Search for the cell housing the specified text and yield its [X, Y] center coordinate. 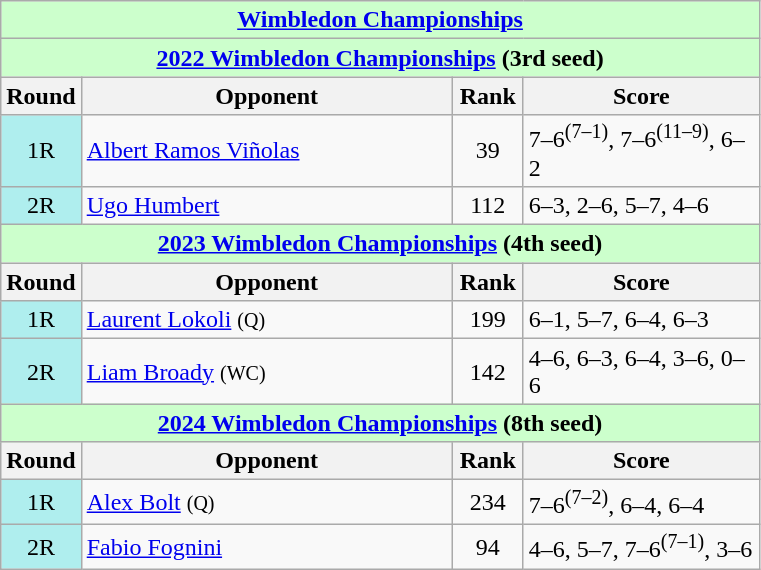
Alex Bolt (Q) [266, 502]
Ugo Humbert [266, 205]
7–6(7–1), 7–6(11–9), 6–2 [641, 151]
142 [488, 372]
4–6, 5–7, 7–6(7–1), 3–6 [641, 546]
2024 Wimbledon Championships (8th seed) [380, 423]
6–1, 5–7, 6–4, 6–3 [641, 320]
Liam Broady (WC) [266, 372]
Laurent Lokoli (Q) [266, 320]
Fabio Fognini [266, 546]
Wimbledon Championships [380, 20]
112 [488, 205]
2022 Wimbledon Championships (3rd seed) [380, 58]
2023 Wimbledon Championships (4th seed) [380, 244]
199 [488, 320]
4–6, 6–3, 6–4, 3–6, 0–6 [641, 372]
39 [488, 151]
234 [488, 502]
7–6(7–2), 6–4, 6–4 [641, 502]
94 [488, 546]
6–3, 2–6, 5–7, 4–6 [641, 205]
Albert Ramos Viñolas [266, 151]
